Identify which cell holds the provided text, then report its [X, Y] central coordinate. 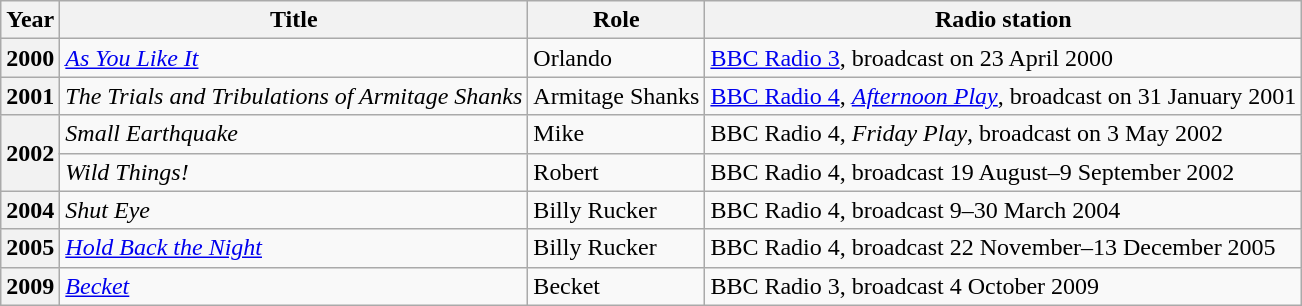
2000 [30, 58]
BBC Radio 4, broadcast 19 August–9 September 2002 [1004, 172]
Mike [616, 134]
Hold Back the Night [294, 248]
Role [616, 20]
Armitage Shanks [616, 96]
Robert [616, 172]
2005 [30, 248]
2002 [30, 153]
As You Like It [294, 58]
BBC Radio 4, broadcast 22 November–13 December 2005 [1004, 248]
2001 [30, 96]
BBC Radio 4, broadcast 9–30 March 2004 [1004, 210]
BBC Radio 4, Friday Play, broadcast on 3 May 2002 [1004, 134]
BBC Radio 3, broadcast on 23 April 2000 [1004, 58]
Orlando [616, 58]
2004 [30, 210]
BBC Radio 4, Afternoon Play, broadcast on 31 January 2001 [1004, 96]
2009 [30, 286]
Title [294, 20]
Small Earthquake [294, 134]
Shut Eye [294, 210]
Year [30, 20]
Wild Things! [294, 172]
The Trials and Tribulations of Armitage Shanks [294, 96]
Radio station [1004, 20]
BBC Radio 3, broadcast 4 October 2009 [1004, 286]
